For the text-containing cell, return its midpoint in (x, y) coordinate format. 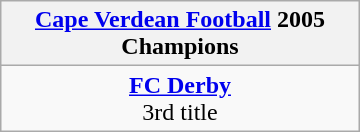
FC Derby3rd title (180, 98)
Cape Verdean Football 2005Champions (180, 34)
